For the text-containing cell, return its midpoint in [X, Y] coordinate format. 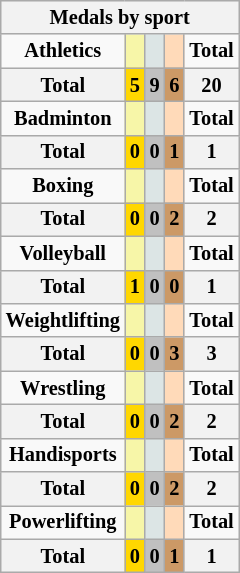
Athletics [63, 51]
6 [175, 85]
Wrestling [63, 388]
5 [135, 85]
9 [155, 85]
Powerlifting [63, 522]
Badminton [63, 118]
Handisports [63, 455]
Medals by sport [120, 17]
20 [211, 85]
Volleyball [63, 253]
Boxing [63, 186]
Weightlifting [63, 320]
